Detect which cell encompasses the target text, then output its [X, Y] center coordinate. 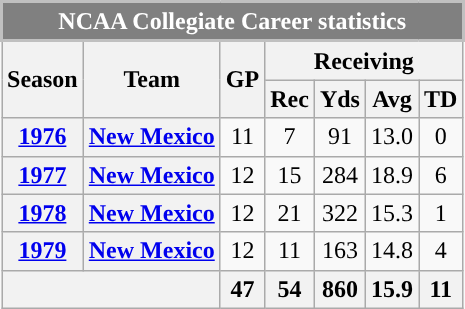
1 [441, 213]
14.8 [392, 251]
1978 [43, 213]
322 [340, 213]
163 [340, 251]
Receiving [364, 60]
860 [340, 289]
1977 [43, 175]
0 [441, 137]
18.9 [392, 175]
6 [441, 175]
GP [242, 80]
15 [290, 175]
Yds [340, 99]
15.3 [392, 213]
Avg [392, 99]
7 [290, 137]
284 [340, 175]
1976 [43, 137]
NCAA Collegiate Career statistics [232, 22]
13.0 [392, 137]
Rec [290, 99]
TD [441, 99]
4 [441, 251]
1979 [43, 251]
47 [242, 289]
Team [152, 80]
21 [290, 213]
15.9 [392, 289]
91 [340, 137]
54 [290, 289]
Season [43, 80]
